Find where the given text appears and provide that cell's center as [X, Y] coordinate. 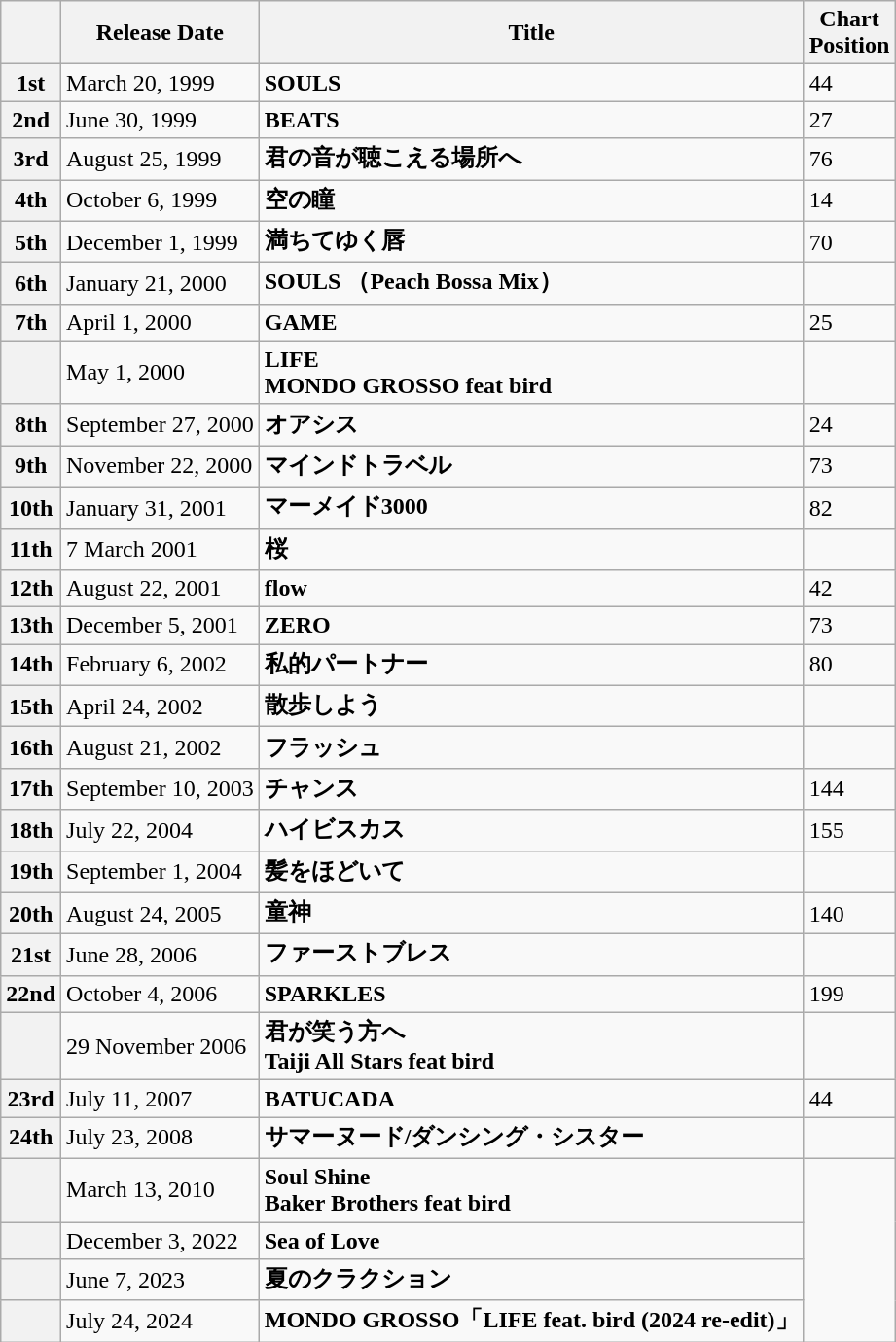
82 [849, 508]
March 13, 2010 [161, 1189]
桜 [531, 549]
27 [849, 120]
7th [31, 322]
1st [31, 83]
3rd [31, 160]
20th [31, 913]
髪をほどいて [531, 872]
April 24, 2002 [161, 707]
October 4, 2006 [161, 994]
August 24, 2005 [161, 913]
November 22, 2000 [161, 467]
サマーヌード/ダンシング・シスター [531, 1139]
7 March 2001 [161, 549]
September 27, 2000 [161, 424]
11th [31, 549]
散歩しよう [531, 707]
MONDO GROSSO「LIFE feat. bird (2024 re-edit)」 [531, 1322]
19th [31, 872]
LIFE MONDO GROSSO feat bird [531, 372]
BATUCADA [531, 1099]
GAME [531, 322]
SPARKLES [531, 994]
BEATS [531, 120]
ChartPosition [849, 33]
9th [31, 467]
空の瞳 [531, 200]
12th [31, 589]
君が笑う方へ Taiji All Stars feat bird [531, 1046]
June 30, 1999 [161, 120]
January 21, 2000 [161, 284]
SOULS （Peach Bossa Mix） [531, 284]
August 25, 1999 [161, 160]
December 3, 2022 [161, 1241]
25 [849, 322]
August 21, 2002 [161, 747]
140 [849, 913]
18th [31, 831]
ハイビスカス [531, 831]
70 [849, 241]
155 [849, 831]
2nd [31, 120]
マインドトラベル [531, 467]
6th [31, 284]
14 [849, 200]
June 28, 2006 [161, 956]
Release Date [161, 33]
144 [849, 788]
June 7, 2023 [161, 1281]
Soul Shine Baker Brothers feat bird [531, 1189]
April 1, 2000 [161, 322]
July 22, 2004 [161, 831]
4th [31, 200]
March 20, 1999 [161, 83]
Sea of Love [531, 1241]
オアシス [531, 424]
フラッシュ [531, 747]
10th [31, 508]
21st [31, 956]
February 6, 2002 [161, 666]
flow [531, 589]
マーメイド3000 [531, 508]
80 [849, 666]
July 11, 2007 [161, 1099]
199 [849, 994]
君の音が聴こえる場所へ [531, 160]
24 [849, 424]
December 5, 2001 [161, 626]
SOULS [531, 83]
夏のクラクション [531, 1281]
September 10, 2003 [161, 788]
満ちてゆく唇 [531, 241]
ZERO [531, 626]
July 24, 2024 [161, 1322]
August 22, 2001 [161, 589]
14th [31, 666]
ファーストブレス [531, 956]
September 1, 2004 [161, 872]
13th [31, 626]
15th [31, 707]
22nd [31, 994]
July 23, 2008 [161, 1139]
5th [31, 241]
76 [849, 160]
23rd [31, 1099]
16th [31, 747]
17th [31, 788]
October 6, 1999 [161, 200]
8th [31, 424]
29 November 2006 [161, 1046]
May 1, 2000 [161, 372]
Title [531, 33]
私的パートナー [531, 666]
チャンス [531, 788]
24th [31, 1139]
童神 [531, 913]
January 31, 2001 [161, 508]
December 1, 1999 [161, 241]
42 [849, 589]
